Identify which cell holds the provided text, then report its [x, y] central coordinate. 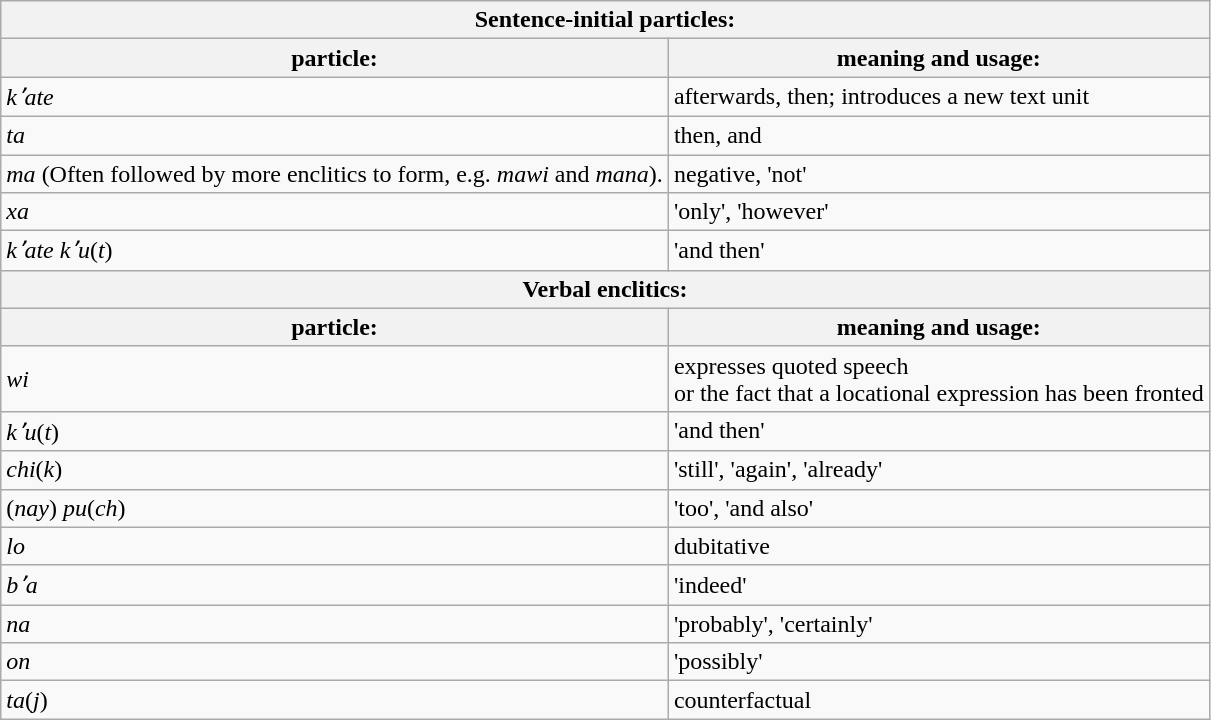
counterfactual [938, 700]
chi(k) [335, 470]
'still', 'again', 'already' [938, 470]
ma (Often followed by more enclitics to form, e.g. mawi and mana). [335, 173]
negative, 'not' [938, 173]
Verbal enclitics: [605, 289]
kʼate [335, 97]
(nay) pu(ch) [335, 508]
on [335, 662]
lo [335, 546]
Sentence-initial particles: [605, 20]
ta [335, 135]
kʼate kʼu(t) [335, 251]
'only', 'however' [938, 212]
ta(j) [335, 700]
kʼu(t) [335, 431]
then, and [938, 135]
afterwards, then; introduces a new text unit [938, 97]
'probably', 'certainly' [938, 624]
bʼa [335, 585]
na [335, 624]
'too', 'and also' [938, 508]
expresses quoted speechor the fact that a locational expression has been fronted [938, 378]
'possibly' [938, 662]
dubitative [938, 546]
xa [335, 212]
wi [335, 378]
'indeed' [938, 585]
